Scan for the cell matching the given text and deliver its (x, y) coordinate at center. 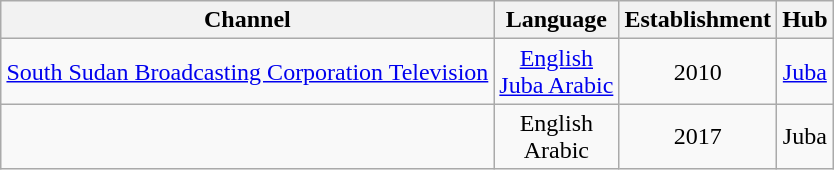
South Sudan Broadcasting Corporation Television (248, 72)
EnglishArabic (556, 136)
Language (556, 20)
Establishment (698, 20)
EnglishJuba Arabic (556, 72)
Channel (248, 20)
Hub (805, 20)
2010 (698, 72)
2017 (698, 136)
